Extract the [x, y] coordinate from the center of the cell holding the provided text.  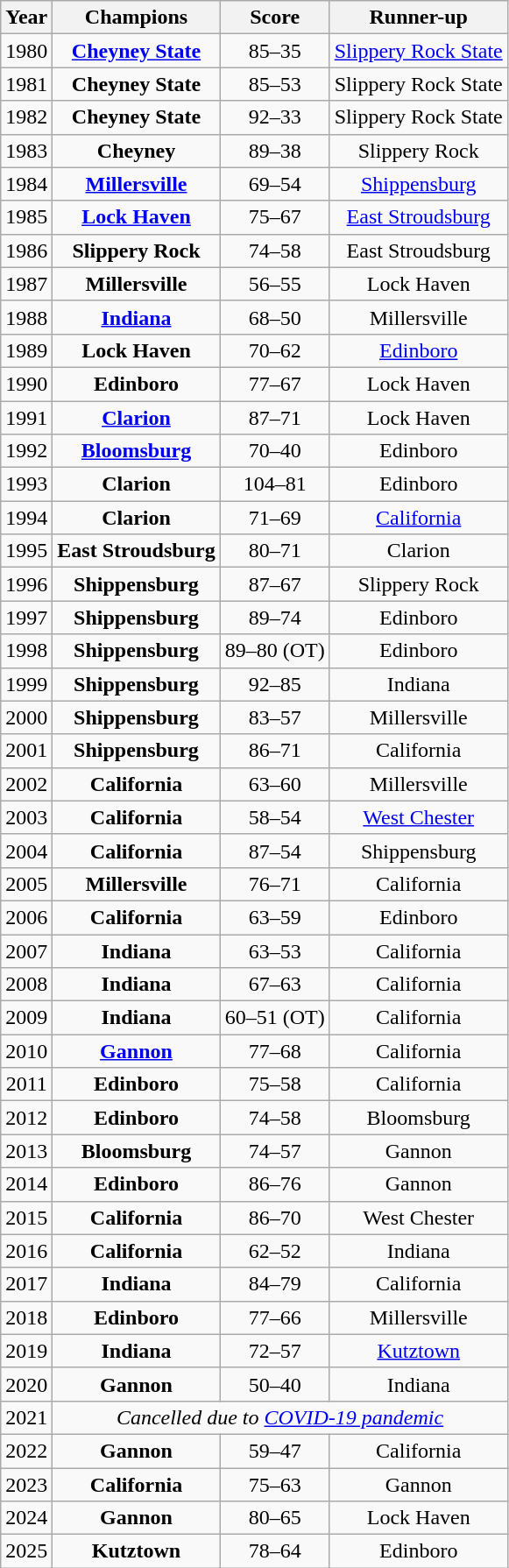
70–40 [275, 451]
60–51 (OT) [275, 1018]
75–67 [275, 217]
Year [26, 18]
Runner-up [419, 18]
89–80 (OT) [275, 651]
80–71 [275, 551]
2014 [26, 1184]
1991 [26, 418]
67–63 [275, 985]
1982 [26, 117]
71–69 [275, 518]
75–58 [275, 1084]
1981 [26, 84]
2015 [26, 1218]
1995 [26, 551]
2018 [26, 1317]
2007 [26, 950]
2001 [26, 751]
2006 [26, 917]
2000 [26, 717]
63–60 [275, 784]
87–71 [275, 418]
2023 [26, 1485]
2016 [26, 1251]
1996 [26, 584]
83–57 [275, 717]
1992 [26, 451]
56–55 [275, 284]
84–79 [275, 1284]
87–67 [275, 584]
2013 [26, 1151]
1988 [26, 317]
2025 [26, 1551]
70–62 [275, 350]
63–53 [275, 950]
1997 [26, 618]
2021 [26, 1417]
2010 [26, 1051]
1994 [26, 518]
86–76 [275, 1184]
Cheyney [137, 151]
1990 [26, 384]
86–71 [275, 751]
89–38 [275, 151]
85–35 [275, 51]
80–65 [275, 1518]
1998 [26, 651]
Cancelled due to COVID-19 pandemic [280, 1417]
86–70 [275, 1218]
2020 [26, 1384]
87–54 [275, 851]
2011 [26, 1084]
1987 [26, 284]
92–33 [275, 117]
2024 [26, 1518]
58–54 [275, 817]
74–57 [275, 1151]
2004 [26, 851]
78–64 [275, 1551]
72–57 [275, 1351]
1989 [26, 350]
62–52 [275, 1251]
69–54 [275, 184]
2019 [26, 1351]
2012 [26, 1118]
85–53 [275, 84]
77–66 [275, 1317]
1993 [26, 484]
77–67 [275, 384]
2008 [26, 985]
76–71 [275, 884]
77–68 [275, 1051]
92–85 [275, 684]
1986 [26, 251]
2002 [26, 784]
104–81 [275, 484]
1985 [26, 217]
2022 [26, 1451]
2009 [26, 1018]
63–59 [275, 917]
2005 [26, 884]
59–47 [275, 1451]
68–50 [275, 317]
1984 [26, 184]
Score [275, 18]
1983 [26, 151]
1980 [26, 51]
Champions [137, 18]
50–40 [275, 1384]
2017 [26, 1284]
2003 [26, 817]
89–74 [275, 618]
1999 [26, 684]
75–63 [275, 1485]
